For the text-containing cell, return its midpoint in [X, Y] coordinate format. 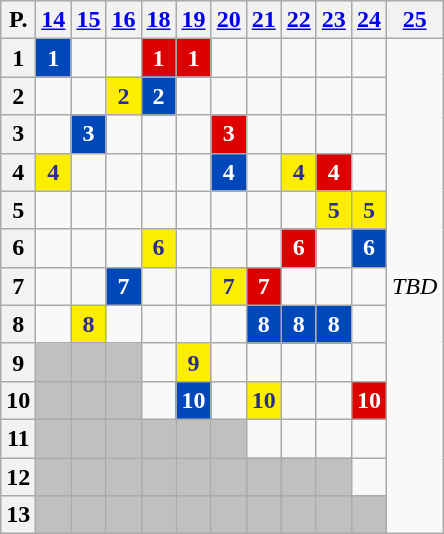
23 [334, 20]
13 [18, 515]
24 [368, 20]
15 [88, 20]
18 [158, 20]
20 [228, 20]
P. [18, 20]
22 [298, 20]
21 [264, 20]
14 [54, 20]
TBD [414, 286]
11 [18, 438]
12 [18, 477]
25 [414, 20]
19 [194, 20]
16 [124, 20]
